Search for the cell housing the specified text and yield its [x, y] center coordinate. 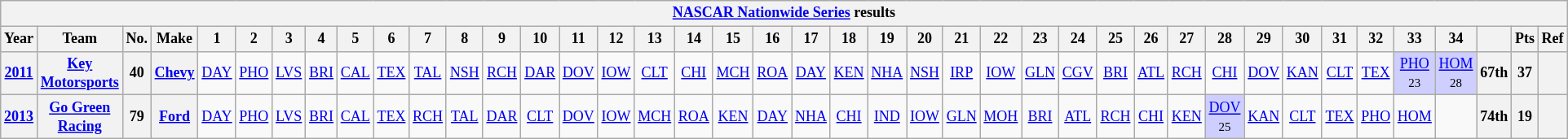
13 [655, 39]
8 [465, 39]
40 [137, 73]
20 [925, 39]
18 [849, 39]
74th [1494, 117]
24 [1078, 39]
15 [733, 39]
2 [254, 39]
1 [217, 39]
33 [1416, 39]
17 [811, 39]
31 [1340, 39]
PHO23 [1416, 73]
32 [1376, 39]
28 [1225, 39]
Pts [1525, 39]
67th [1494, 73]
Team [80, 39]
27 [1186, 39]
CGV [1078, 73]
25 [1115, 39]
37 [1525, 73]
2011 [20, 73]
23 [1040, 39]
12 [616, 39]
Ford [174, 117]
30 [1302, 39]
3 [289, 39]
HOM28 [1456, 73]
79 [137, 117]
Go Green Racing [80, 117]
14 [695, 39]
22 [1001, 39]
IND [887, 117]
MOH [1001, 117]
DOV25 [1225, 117]
21 [961, 39]
34 [1456, 39]
IRP [961, 73]
4 [321, 39]
5 [356, 39]
HOM [1416, 117]
6 [391, 39]
10 [540, 39]
Make [174, 39]
29 [1264, 39]
2013 [20, 117]
Chevy [174, 73]
Ref [1553, 39]
9 [502, 39]
No. [137, 39]
7 [428, 39]
Year [20, 39]
11 [579, 39]
NASCAR Nationwide Series results [784, 13]
16 [773, 39]
Key Motorsports [80, 73]
26 [1151, 39]
